Return the [x, y] coordinate for the center point of the cell that contains the specified text.  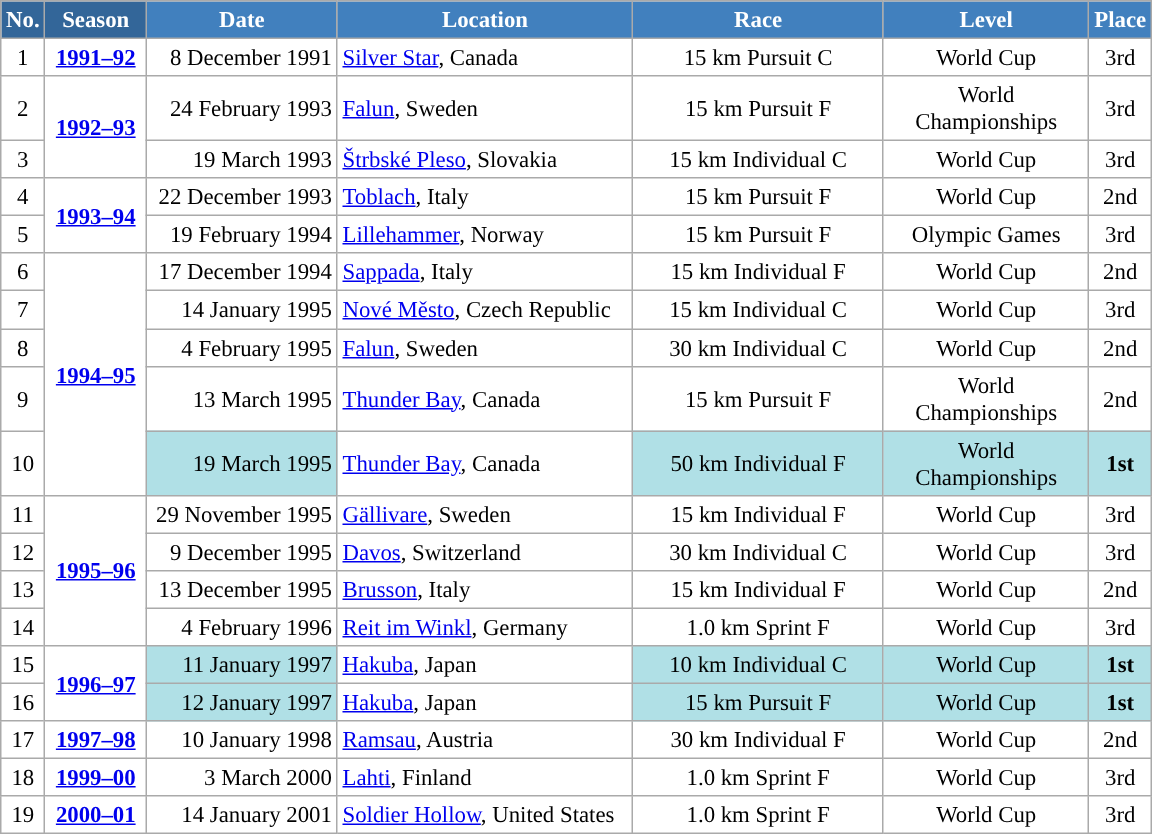
Nové Město, Czech Republic [485, 310]
13 March 1995 [242, 398]
1992–93 [96, 127]
Brusson, Italy [485, 590]
Gällivare, Sweden [485, 514]
1995–96 [96, 570]
1996–97 [96, 684]
9 December 1995 [242, 552]
Soldier Hollow, United States [485, 815]
29 November 1995 [242, 514]
Silver Star, Canada [485, 58]
19 [23, 815]
1993–94 [96, 216]
Season [96, 20]
8 [23, 348]
22 December 1993 [242, 197]
2 [23, 108]
50 km Individual F [758, 464]
Davos, Switzerland [485, 552]
12 [23, 552]
14 January 2001 [242, 815]
19 March 1993 [242, 160]
9 [23, 398]
Place [1120, 20]
5 [23, 235]
13 December 1995 [242, 590]
2000–01 [96, 815]
1994–95 [96, 375]
Lahti, Finland [485, 778]
Reit im Winkl, Germany [485, 627]
4 February 1995 [242, 348]
16 [23, 702]
No. [23, 20]
7 [23, 310]
10 km Individual C [758, 665]
17 [23, 740]
1991–92 [96, 58]
Level [986, 20]
8 December 1991 [242, 58]
13 [23, 590]
Lillehammer, Norway [485, 235]
4 [23, 197]
15 [23, 665]
3 [23, 160]
12 January 1997 [242, 702]
17 December 1994 [242, 273]
4 February 1996 [242, 627]
Date [242, 20]
10 [23, 464]
Toblach, Italy [485, 197]
19 March 1995 [242, 464]
11 January 1997 [242, 665]
11 [23, 514]
18 [23, 778]
Location [485, 20]
10 January 1998 [242, 740]
Race [758, 20]
24 February 1993 [242, 108]
19 February 1994 [242, 235]
Sappada, Italy [485, 273]
15 km Pursuit C [758, 58]
6 [23, 273]
14 January 1995 [242, 310]
3 March 2000 [242, 778]
Ramsau, Austria [485, 740]
1 [23, 58]
14 [23, 627]
1999–00 [96, 778]
Štrbské Pleso, Slovakia [485, 160]
1997–98 [96, 740]
30 km Individual F [758, 740]
Olympic Games [986, 235]
